Identify which cell holds the provided text, then report its (x, y) central coordinate. 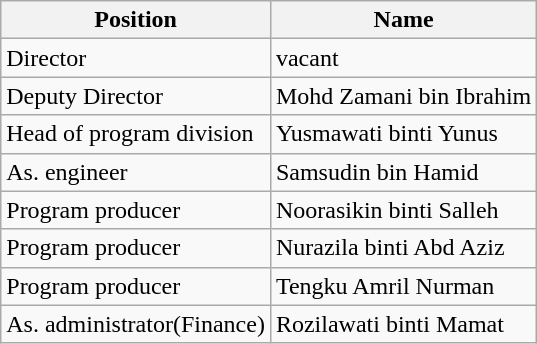
Rozilawati binti Mamat (403, 324)
Name (403, 20)
Mohd Zamani bin Ibrahim (403, 96)
Yusmawati binti Yunus (403, 134)
Nurazila binti Abd Aziz (403, 248)
As. engineer (136, 172)
Tengku Amril Nurman (403, 286)
Head of program division (136, 134)
Deputy Director (136, 96)
Position (136, 20)
Director (136, 58)
vacant (403, 58)
As. administrator(Finance) (136, 324)
Samsudin bin Hamid (403, 172)
Noorasikin binti Salleh (403, 210)
